Return the (X, Y) coordinate for the center point of the cell that contains the specified text.  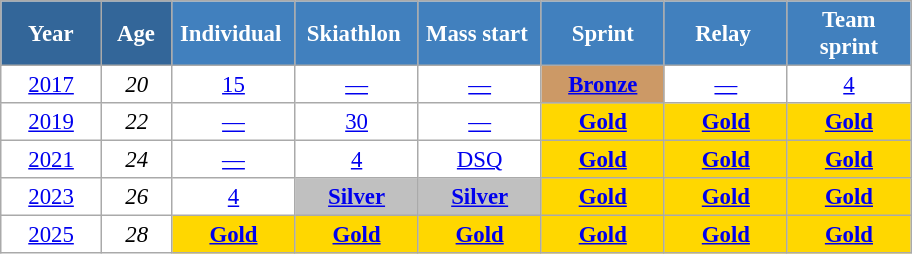
Relay (726, 34)
22 (136, 122)
DSQ (480, 160)
Sprint (602, 34)
28 (136, 235)
Team sprint (848, 34)
2025 (52, 235)
24 (136, 160)
2021 (52, 160)
2019 (52, 122)
2017 (52, 85)
Individual (234, 34)
Year (52, 34)
15 (234, 85)
Mass start (480, 34)
30 (356, 122)
Age (136, 34)
2023 (52, 197)
26 (136, 197)
Bronze (602, 85)
20 (136, 85)
Skiathlon (356, 34)
